Find where the given text appears and provide that cell's center as (x, y) coordinate. 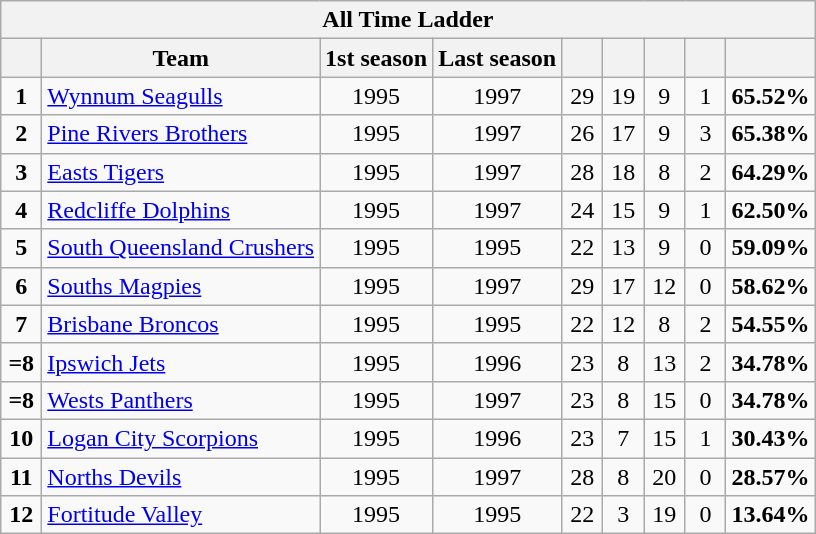
Norths Devils (181, 477)
30.43% (770, 438)
10 (22, 438)
62.50% (770, 210)
24 (582, 210)
18 (624, 172)
65.52% (770, 96)
4 (22, 210)
Easts Tigers (181, 172)
Wynnum Seagulls (181, 96)
64.29% (770, 172)
26 (582, 134)
Fortitude Valley (181, 515)
1st season (376, 58)
Ipswich Jets (181, 362)
5 (22, 248)
Brisbane Broncos (181, 324)
65.38% (770, 134)
Pine Rivers Brothers (181, 134)
Team (181, 58)
Last season (498, 58)
13.64% (770, 515)
11 (22, 477)
Wests Panthers (181, 400)
6 (22, 286)
Redcliffe Dolphins (181, 210)
58.62% (770, 286)
South Queensland Crushers (181, 248)
Souths Magpies (181, 286)
28.57% (770, 477)
All Time Ladder (408, 20)
Logan City Scorpions (181, 438)
54.55% (770, 324)
20 (664, 477)
59.09% (770, 248)
